From the cell containing the given text, extract its center point as [x, y] coordinate. 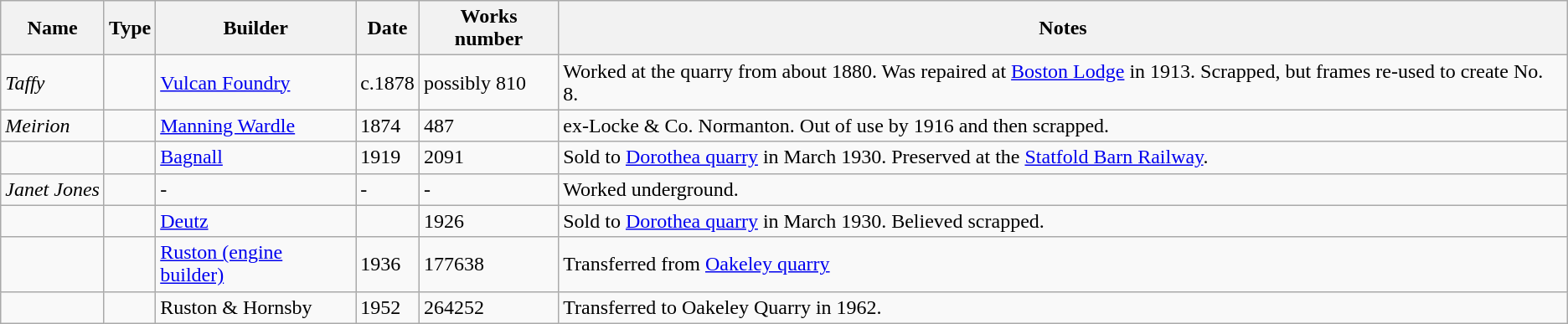
Notes [1064, 28]
Meirion [53, 126]
Janet Jones [53, 189]
177638 [488, 265]
Date [388, 28]
Type [129, 28]
possibly 810 [488, 82]
Name [53, 28]
1919 [388, 157]
Ruston & Hornsby [256, 307]
Vulcan Foundry [256, 82]
Worked at the quarry from about 1880. Was repaired at Boston Lodge in 1913. Scrapped, but frames re-used to create No. 8. [1064, 82]
Taffy [53, 82]
Manning Wardle [256, 126]
Worked underground. [1064, 189]
1936 [388, 265]
ex-Locke & Co. Normanton. Out of use by 1916 and then scrapped. [1064, 126]
Bagnall [256, 157]
2091 [488, 157]
487 [488, 126]
Ruston (engine builder) [256, 265]
Transferred to Oakeley Quarry in 1962. [1064, 307]
c.1878 [388, 82]
Works number [488, 28]
Sold to Dorothea quarry in March 1930. Believed scrapped. [1064, 221]
1926 [488, 221]
Sold to Dorothea quarry in March 1930. Preserved at the Statfold Barn Railway. [1064, 157]
1952 [388, 307]
1874 [388, 126]
Builder [256, 28]
264252 [488, 307]
Transferred from Oakeley quarry [1064, 265]
Deutz [256, 221]
